Search for the cell housing the specified text and yield its (x, y) center coordinate. 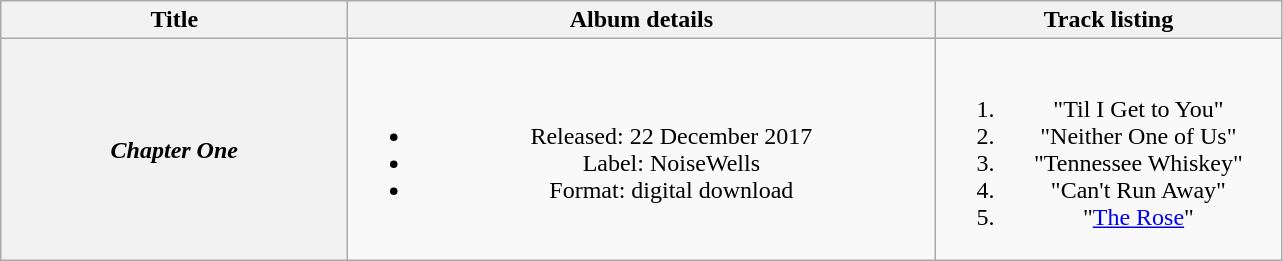
Released: 22 December 2017Label: NoiseWellsFormat: digital download (642, 150)
Title (174, 20)
"Til I Get to You""Neither One of Us""Tennessee Whiskey""Can't Run Away""The Rose" (1108, 150)
Album details (642, 20)
Chapter One (174, 150)
Track listing (1108, 20)
